Search for the cell housing the specified text and yield its [X, Y] center coordinate. 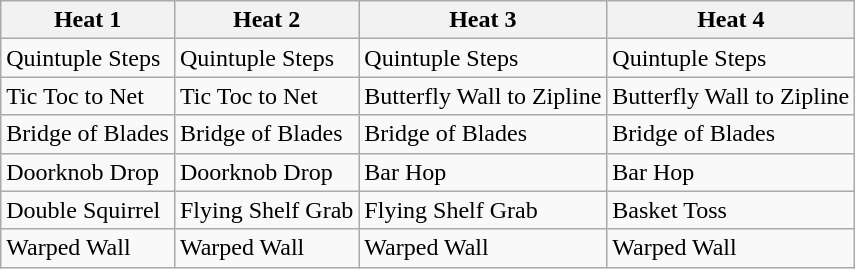
Basket Toss [731, 210]
Heat 4 [731, 20]
Heat 1 [88, 20]
Heat 2 [266, 20]
Heat 3 [483, 20]
Double Squirrel [88, 210]
